Capture the cell that displays the provided text and extract its [X, Y] central coordinate. 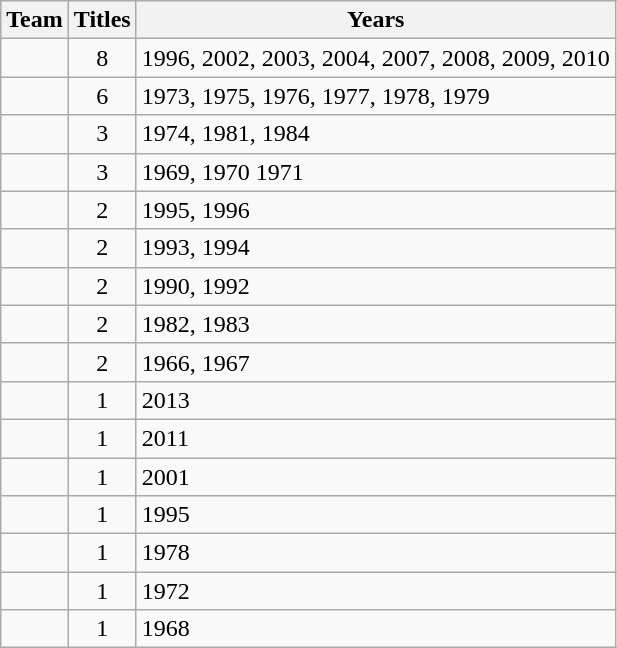
2011 [376, 438]
2013 [376, 400]
1968 [376, 629]
Titles [102, 20]
1982, 1983 [376, 324]
1966, 1967 [376, 362]
1995 [376, 515]
1973, 1975, 1976, 1977, 1978, 1979 [376, 96]
8 [102, 58]
1990, 1992 [376, 286]
1972 [376, 591]
Team [35, 20]
2001 [376, 477]
1969, 1970 1971 [376, 172]
1996, 2002, 2003, 2004, 2007, 2008, 2009, 2010 [376, 58]
1974, 1981, 1984 [376, 134]
1978 [376, 553]
Years [376, 20]
1993, 1994 [376, 248]
1995, 1996 [376, 210]
6 [102, 96]
